Detect which cell encompasses the target text, then output its (X, Y) center coordinate. 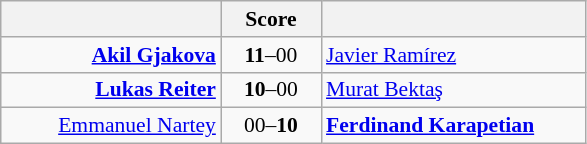
00–10 (271, 126)
Score (271, 19)
Emmanuel Nartey (111, 126)
11–00 (271, 55)
Javier Ramírez (454, 55)
10–00 (271, 90)
Murat Bektaş (454, 90)
Lukas Reiter (111, 90)
Ferdinand Karapetian (454, 126)
Akil Gjakova (111, 55)
